For the text-containing cell, return its midpoint in (X, Y) coordinate format. 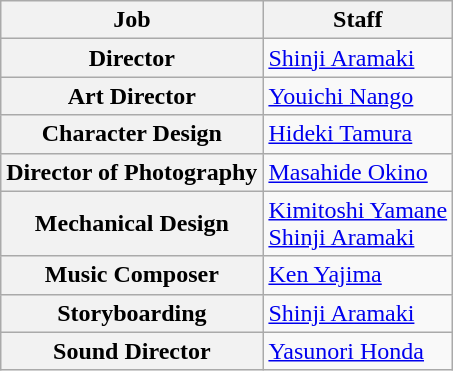
Masahide Okino (358, 172)
Staff (358, 20)
Director (132, 58)
Director of Photography (132, 172)
Mechanical Design (132, 224)
Storyboarding (132, 313)
Music Composer (132, 275)
Yasunori Honda (358, 351)
Hideki Tamura (358, 134)
Kimitoshi YamaneShinji Aramaki (358, 224)
Job (132, 20)
Youichi Nango (358, 96)
Art Director (132, 96)
Ken Yajima (358, 275)
Character Design (132, 134)
Sound Director (132, 351)
